Scan for the cell matching the given text and deliver its (X, Y) coordinate at center. 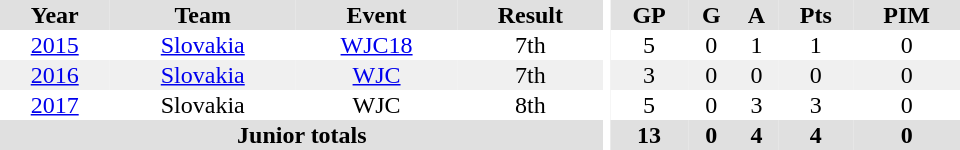
PIM (906, 15)
GP (649, 15)
2017 (54, 105)
Event (376, 15)
Result (530, 15)
Junior totals (302, 135)
13 (649, 135)
2015 (54, 45)
Year (54, 15)
Pts (816, 15)
Team (202, 15)
WJC18 (376, 45)
2016 (54, 75)
A (757, 15)
G (712, 15)
8th (530, 105)
